Identify which cell holds the provided text, then report its (X, Y) central coordinate. 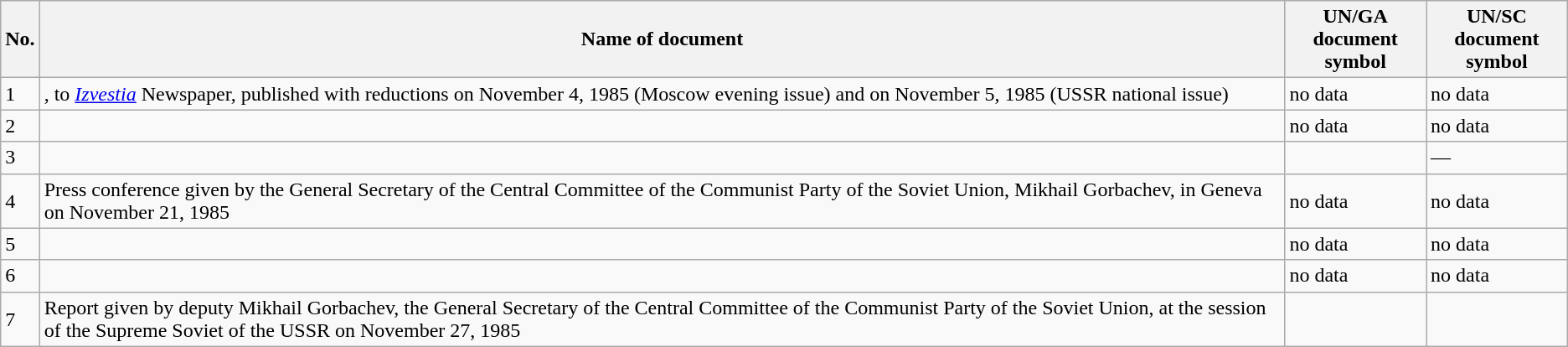
4 (20, 201)
, to Izvestia Newspaper, published with reductions on November 4, 1985 (Moscow evening issue) and on November 5, 1985 (USSR national issue) (662, 94)
UN/GAdocument symbol (1355, 39)
2 (20, 126)
5 (20, 244)
1 (20, 94)
Name of document (662, 39)
UN/SCdocument symbol (1498, 39)
No. (20, 39)
3 (20, 158)
6 (20, 276)
— (1498, 158)
7 (20, 319)
